Determine the (x, y) coordinate at the center of the cell enclosing the given text.  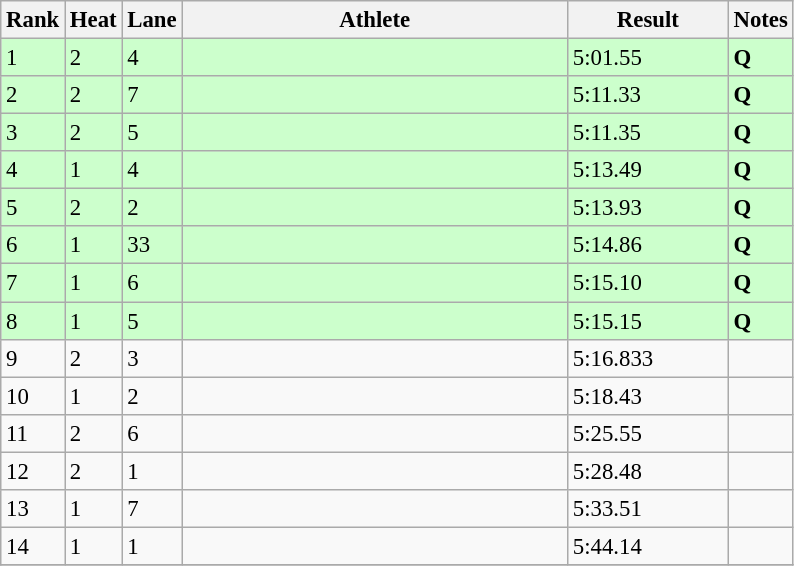
11 (33, 433)
Athlete (375, 20)
13 (33, 509)
5:13.49 (648, 170)
Heat (94, 20)
5:15.15 (648, 321)
5:16.833 (648, 358)
5:13.93 (648, 208)
Lane (152, 20)
33 (152, 245)
5:11.33 (648, 95)
14 (33, 546)
5:28.48 (648, 471)
5:15.10 (648, 283)
Notes (760, 20)
10 (33, 396)
5:25.55 (648, 433)
5:18.43 (648, 396)
9 (33, 358)
5:33.51 (648, 509)
5:14.86 (648, 245)
12 (33, 471)
Rank (33, 20)
5:11.35 (648, 133)
5:44.14 (648, 546)
8 (33, 321)
Result (648, 20)
5:01.55 (648, 58)
